Return the (x, y) coordinate for the center point of the cell that contains the specified text.  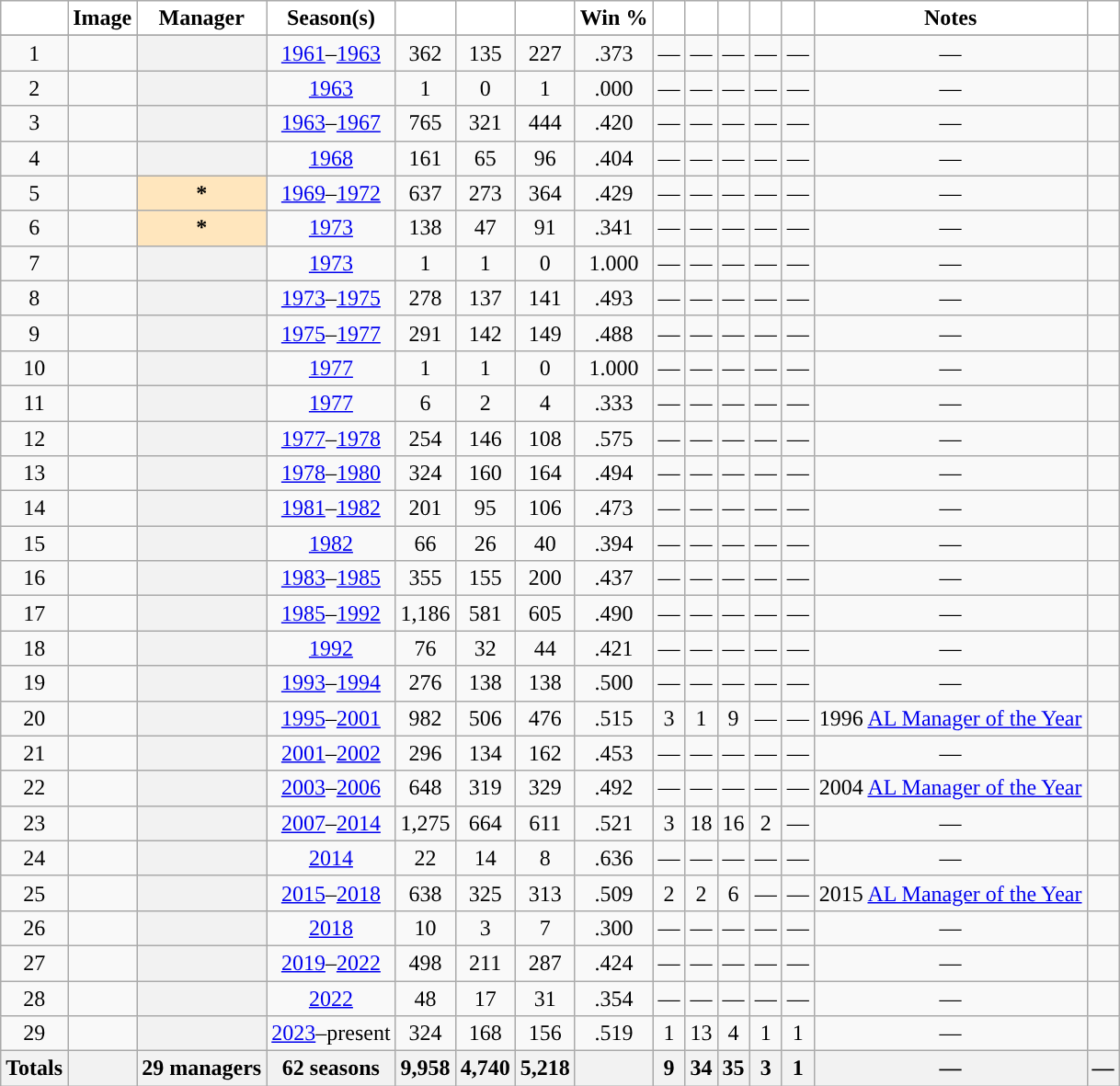
Image (103, 18)
31 (544, 998)
.300 (614, 928)
329 (544, 788)
498 (425, 963)
66 (425, 543)
28 (35, 998)
.490 (614, 613)
362 (425, 53)
476 (544, 718)
2015 AL Manager of the Year (951, 893)
76 (425, 648)
135 (486, 53)
313 (544, 893)
611 (544, 823)
.473 (614, 509)
664 (486, 823)
146 (486, 439)
1983–1985 (331, 578)
162 (544, 753)
765 (425, 123)
200 (544, 578)
648 (425, 788)
1968 (331, 158)
4,740 (486, 1069)
254 (425, 439)
355 (425, 578)
1993–1994 (331, 683)
2015–2018 (331, 893)
Notes (951, 18)
96 (544, 158)
.373 (614, 53)
296 (425, 753)
581 (486, 613)
.488 (614, 333)
227 (544, 53)
638 (425, 893)
Totals (35, 1069)
160 (486, 474)
.000 (614, 88)
161 (425, 158)
444 (544, 123)
2019–2022 (331, 963)
19 (35, 683)
1992 (331, 648)
155 (486, 578)
1977–1978 (331, 439)
.437 (614, 578)
506 (486, 718)
Win % (614, 18)
15 (35, 543)
.494 (614, 474)
62 seasons (331, 1069)
2001–2002 (331, 753)
.341 (614, 228)
.404 (614, 158)
1982 (331, 543)
23 (35, 823)
1985–1992 (331, 613)
137 (486, 298)
2022 (331, 998)
141 (544, 298)
.493 (614, 298)
95 (486, 509)
319 (486, 788)
149 (544, 333)
325 (486, 893)
106 (544, 509)
2003–2006 (331, 788)
91 (544, 228)
164 (544, 474)
108 (544, 439)
.500 (614, 683)
1978–1980 (331, 474)
276 (425, 683)
278 (425, 298)
29 managers (202, 1069)
5,218 (544, 1069)
48 (425, 998)
1995–2001 (331, 718)
9,958 (425, 1069)
29 (35, 1034)
12 (35, 439)
.521 (614, 823)
142 (486, 333)
273 (486, 193)
47 (486, 228)
35 (734, 1069)
1963–1967 (331, 123)
2023–present (331, 1034)
1961–1963 (331, 53)
1975–1977 (331, 333)
.509 (614, 893)
.424 (614, 963)
1,275 (425, 823)
65 (486, 158)
24 (35, 858)
2014 (331, 858)
2018 (331, 928)
287 (544, 963)
.515 (614, 718)
.519 (614, 1034)
.354 (614, 998)
.429 (614, 193)
201 (425, 509)
32 (486, 648)
34 (701, 1069)
.421 (614, 648)
21 (35, 753)
.492 (614, 788)
1963 (331, 88)
211 (486, 963)
321 (486, 123)
.394 (614, 543)
1969–1972 (331, 193)
.453 (614, 753)
27 (35, 963)
1,186 (425, 613)
20 (35, 718)
11 (35, 403)
2007–2014 (331, 823)
25 (35, 893)
1981–1982 (331, 509)
Manager (202, 18)
168 (486, 1034)
40 (544, 543)
5 (35, 193)
44 (544, 648)
1973–1975 (331, 298)
.636 (614, 858)
156 (544, 1034)
364 (544, 193)
1996 AL Manager of the Year (951, 718)
291 (425, 333)
134 (486, 753)
2004 AL Manager of the Year (951, 788)
.333 (614, 403)
637 (425, 193)
Season(s) (331, 18)
.575 (614, 439)
.420 (614, 123)
605 (544, 613)
982 (425, 718)
